Provide the (x, y) coordinate of the cell's center where the given text is located.  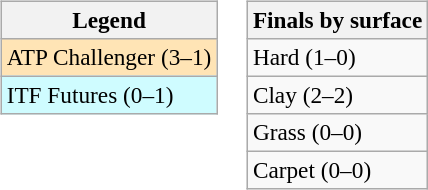
Carpet (0–0) (337, 171)
ATP Challenger (3–1) (108, 57)
ITF Futures (0–1) (108, 95)
Grass (0–0) (337, 133)
Clay (2–2) (337, 95)
Hard (1–0) (337, 57)
Finals by surface (337, 20)
Legend (108, 20)
